Determine the (X, Y) coordinate at the center of the cell enclosing the given text.  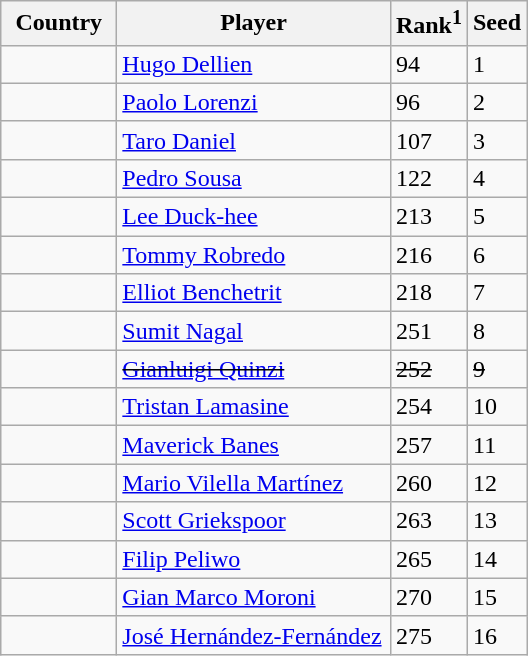
Hugo Dellien (254, 64)
Mario Vilella Martínez (254, 483)
Seed (496, 24)
12 (496, 483)
Taro Daniel (254, 140)
252 (428, 369)
Tommy Robredo (254, 255)
10 (496, 407)
Maverick Banes (254, 445)
94 (428, 64)
Elliot Benchetrit (254, 293)
Gian Marco Moroni (254, 597)
Filip Peliwo (254, 559)
9 (496, 369)
275 (428, 635)
6 (496, 255)
265 (428, 559)
Rank1 (428, 24)
Country (59, 24)
96 (428, 102)
270 (428, 597)
Player (254, 24)
3 (496, 140)
15 (496, 597)
7 (496, 293)
13 (496, 521)
José Hernández-Fernández (254, 635)
5 (496, 217)
Pedro Sousa (254, 178)
Sumit Nagal (254, 331)
122 (428, 178)
216 (428, 255)
2 (496, 102)
Paolo Lorenzi (254, 102)
8 (496, 331)
254 (428, 407)
213 (428, 217)
107 (428, 140)
Tristan Lamasine (254, 407)
14 (496, 559)
16 (496, 635)
Lee Duck-hee (254, 217)
Gianluigi Quinzi (254, 369)
4 (496, 178)
1 (496, 64)
260 (428, 483)
11 (496, 445)
257 (428, 445)
251 (428, 331)
218 (428, 293)
263 (428, 521)
Scott Griekspoor (254, 521)
